Pinpoint the cell where the given text exists, returning its (X, Y) midpoint coordinate. 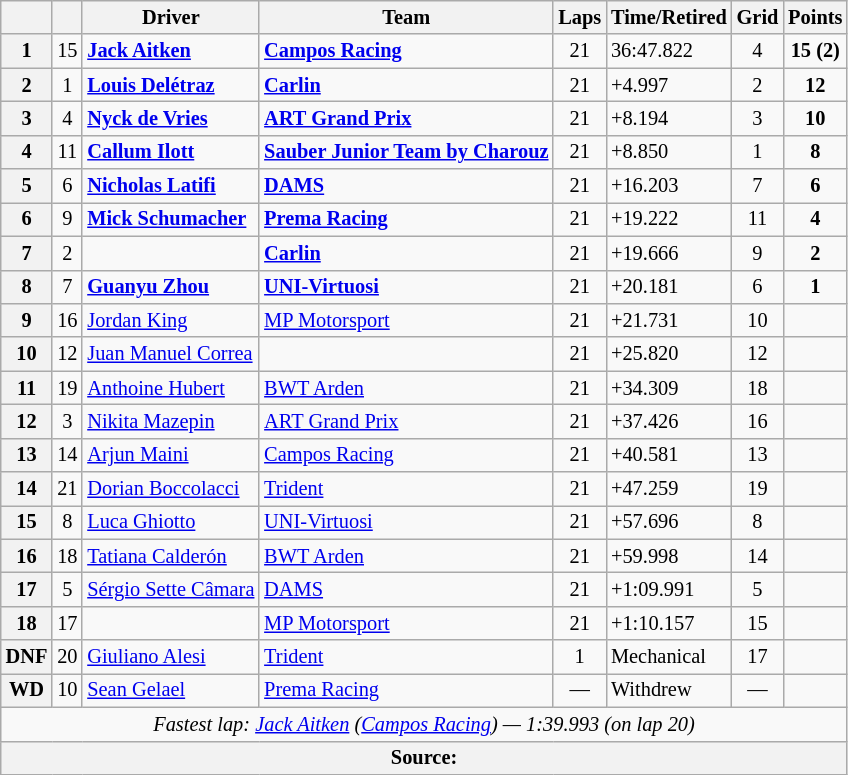
Dorian Boccolacci (170, 489)
Anthoine Hubert (170, 388)
Callum Ilott (170, 152)
+19.666 (669, 253)
+8.850 (669, 152)
+57.696 (669, 522)
Nikita Mazepin (170, 421)
Louis Delétraz (170, 85)
Points (815, 17)
WD (27, 690)
Nicholas Latifi (170, 186)
+4.997 (669, 85)
Laps (580, 17)
Giuliano Alesi (170, 657)
+59.998 (669, 556)
Luca Ghiotto (170, 522)
+21.731 (669, 320)
Guanyu Zhou (170, 287)
+25.820 (669, 354)
+8.194 (669, 118)
Team (406, 17)
Source: (424, 758)
+1:10.157 (669, 623)
DNF (27, 657)
15 (2) (815, 51)
Mechanical (669, 657)
Jordan King (170, 320)
Sean Gelael (170, 690)
Nyck de Vries (170, 118)
+34.309 (669, 388)
Time/Retired (669, 17)
+37.426 (669, 421)
+40.581 (669, 455)
Jack Aitken (170, 51)
Driver (170, 17)
Mick Schumacher (170, 219)
+20.181 (669, 287)
Sérgio Sette Câmara (170, 589)
Sauber Junior Team by Charouz (406, 152)
+47.259 (669, 489)
Juan Manuel Correa (170, 354)
+16.203 (669, 186)
36:47.822 (669, 51)
20 (67, 657)
Arjun Maini (170, 455)
Grid (758, 17)
Withdrew (669, 690)
+1:09.991 (669, 589)
Tatiana Calderón (170, 556)
Fastest lap: Jack Aitken (Campos Racing) — 1:39.993 (on lap 20) (424, 724)
+19.222 (669, 219)
